Capture the cell that displays the provided text and extract its (x, y) central coordinate. 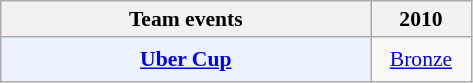
Bronze (421, 60)
Uber Cup (186, 60)
2010 (421, 19)
Team events (186, 19)
